Pinpoint the cell where the given text exists, returning its (x, y) midpoint coordinate. 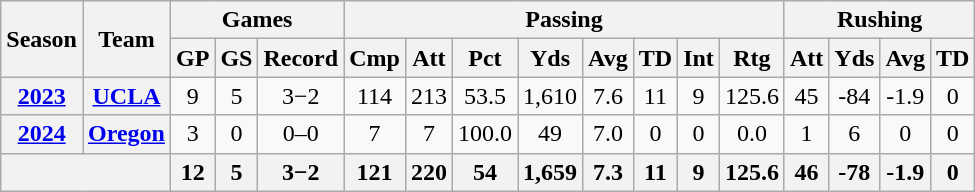
220 (428, 172)
2024 (42, 134)
2023 (42, 96)
114 (375, 96)
UCLA (126, 96)
6 (854, 134)
54 (484, 172)
7.3 (608, 172)
0.0 (752, 134)
100.0 (484, 134)
GS (236, 58)
46 (806, 172)
Games (256, 20)
Rtg (752, 58)
-78 (854, 172)
1 (806, 134)
-84 (854, 96)
121 (375, 172)
7.0 (608, 134)
49 (550, 134)
1,610 (550, 96)
Rushing (880, 20)
Team (126, 39)
45 (806, 96)
Oregon (126, 134)
53.5 (484, 96)
213 (428, 96)
Int (699, 58)
Passing (564, 20)
0–0 (301, 134)
3 (192, 134)
Record (301, 58)
GP (192, 58)
Cmp (375, 58)
12 (192, 172)
Pct (484, 58)
1,659 (550, 172)
Season (42, 39)
7.6 (608, 96)
